Pinpoint the cell where the given text exists, returning its [X, Y] midpoint coordinate. 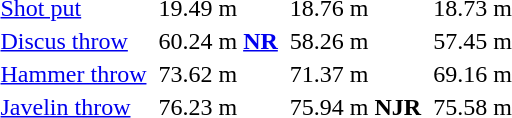
71.37 m [355, 74]
58.26 m [355, 41]
60.24 m NR [218, 41]
73.62 m [218, 74]
